Detect which cell encompasses the target text, then output its [x, y] center coordinate. 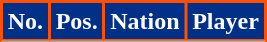
Pos. [76, 22]
No. [26, 22]
Player [226, 22]
Nation [145, 22]
